Pinpoint the cell where the given text exists, returning its (x, y) midpoint coordinate. 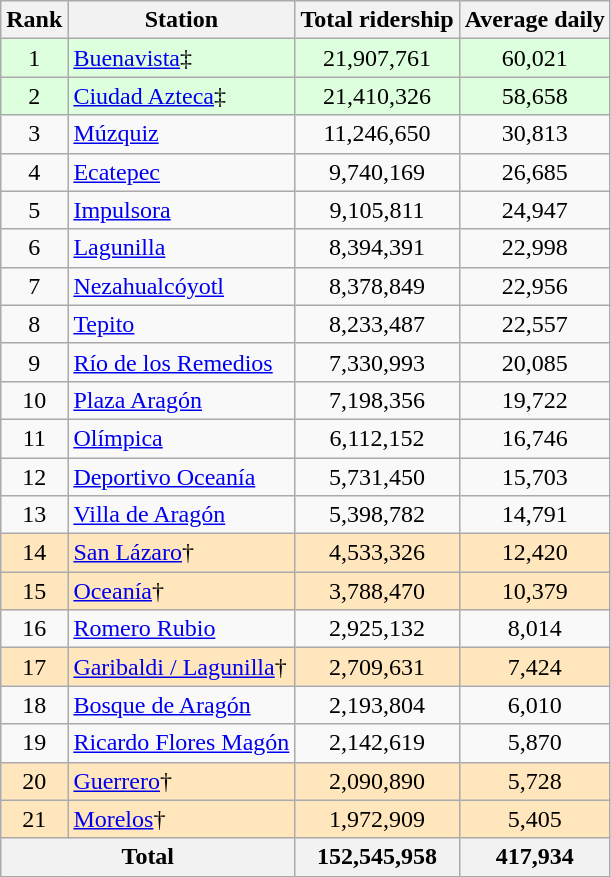
6,010 (534, 705)
5 (34, 210)
16,746 (534, 438)
Múzquiz (182, 134)
Rank (34, 20)
Buenavista‡ (182, 58)
24,947 (534, 210)
22,557 (534, 324)
Bosque de Aragón (182, 705)
21,907,761 (377, 58)
13 (34, 515)
6,112,152 (377, 438)
15,703 (534, 477)
3,788,470 (377, 591)
8,394,391 (377, 248)
Lagunilla (182, 248)
30,813 (534, 134)
2,090,890 (377, 781)
21,410,326 (377, 96)
7,424 (534, 667)
Romero Rubio (182, 629)
7 (34, 286)
9,105,811 (377, 210)
15 (34, 591)
18 (34, 705)
Ricardo Flores Magón (182, 743)
Guerrero† (182, 781)
11 (34, 438)
4 (34, 172)
22,998 (534, 248)
19 (34, 743)
7,330,993 (377, 362)
12,420 (534, 553)
2,709,631 (377, 667)
5,398,782 (377, 515)
10 (34, 400)
5,731,450 (377, 477)
Total ridership (377, 20)
Tepito (182, 324)
Villa de Aragón (182, 515)
Impulsora (182, 210)
Olímpica (182, 438)
8,378,849 (377, 286)
26,685 (534, 172)
2 (34, 96)
5,405 (534, 819)
14 (34, 553)
7,198,356 (377, 400)
Garibaldi / Lagunilla† (182, 667)
152,545,958 (377, 857)
11,246,650 (377, 134)
17 (34, 667)
2,925,132 (377, 629)
20,085 (534, 362)
Ciudad Azteca‡ (182, 96)
9,740,169 (377, 172)
21 (34, 819)
5,728 (534, 781)
Plaza Aragón (182, 400)
Station (182, 20)
8,233,487 (377, 324)
2,142,619 (377, 743)
6 (34, 248)
Average daily (534, 20)
1 (34, 58)
Río de los Remedios (182, 362)
58,658 (534, 96)
8 (34, 324)
5,870 (534, 743)
9 (34, 362)
Deportivo Oceanía (182, 477)
12 (34, 477)
14,791 (534, 515)
22,956 (534, 286)
20 (34, 781)
417,934 (534, 857)
Morelos† (182, 819)
Ecatepec (182, 172)
3 (34, 134)
2,193,804 (377, 705)
1,972,909 (377, 819)
10,379 (534, 591)
Oceanía† (182, 591)
Total (148, 857)
Nezahualcóyotl (182, 286)
60,021 (534, 58)
4,533,326 (377, 553)
8,014 (534, 629)
19,722 (534, 400)
San Lázaro† (182, 553)
16 (34, 629)
